Extract the [x, y] coordinate from the center of the cell holding the provided text.  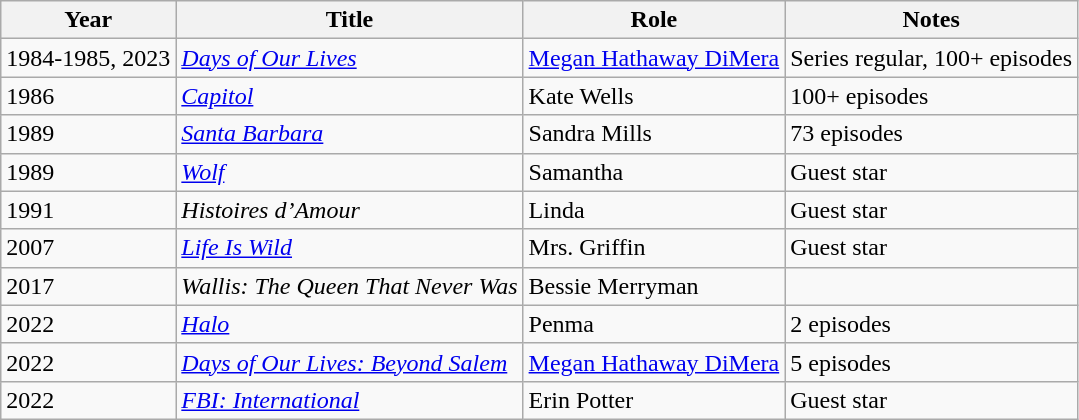
Role [654, 20]
100+ episodes [932, 96]
Histoires d’Amour [350, 210]
Year [88, 20]
Bessie Merryman [654, 286]
Halo [350, 324]
Penma [654, 324]
Erin Potter [654, 400]
1986 [88, 96]
Sandra Mills [654, 134]
73 episodes [932, 134]
5 episodes [932, 362]
1991 [88, 210]
Mrs. Griffin [654, 248]
Days of Our Lives [350, 58]
Wolf [350, 172]
2 episodes [932, 324]
Wallis: The Queen That Never Was [350, 286]
Kate Wells [654, 96]
Series regular, 100+ episodes [932, 58]
FBI: International [350, 400]
2017 [88, 286]
Linda [654, 210]
Days of Our Lives: Beyond Salem [350, 362]
Capitol [350, 96]
Title [350, 20]
Notes [932, 20]
Life Is Wild [350, 248]
2007 [88, 248]
1984-1985, 2023 [88, 58]
Samantha [654, 172]
Santa Barbara [350, 134]
